For the text-containing cell, return its midpoint in (X, Y) coordinate format. 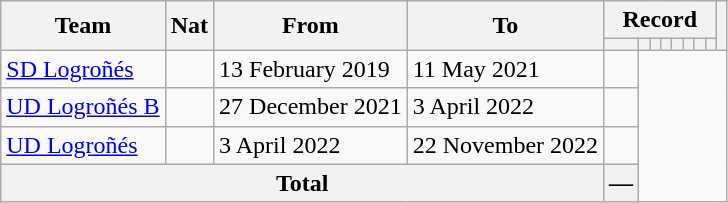
UD Logroñés B (83, 107)
13 February 2019 (311, 69)
From (311, 26)
Team (83, 26)
To (505, 26)
Total (302, 183)
— (622, 183)
Nat (189, 26)
27 December 2021 (311, 107)
SD Logroñés (83, 69)
11 May 2021 (505, 69)
UD Logroñés (83, 145)
22 November 2022 (505, 145)
Record (660, 20)
